Determine the (X, Y) coordinate at the center of the cell enclosing the given text.  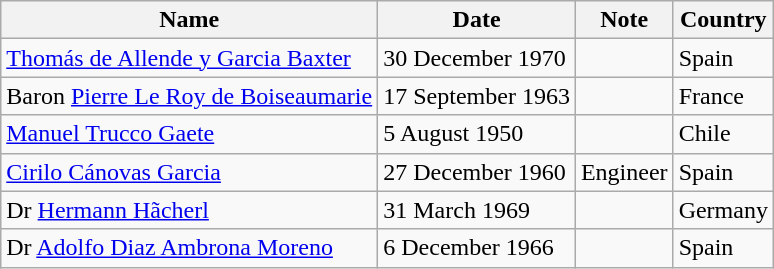
Date (477, 20)
France (723, 96)
6 December 1966 (477, 248)
Germany (723, 210)
Manuel Trucco Gaete (190, 134)
Engineer (624, 172)
Thomás de Allende y Garcia Baxter (190, 58)
17 September 1963 (477, 96)
5 August 1950 (477, 134)
Name (190, 20)
Dr Hermann Hãcherl (190, 210)
Dr Adolfo Diaz Ambrona Moreno (190, 248)
31 March 1969 (477, 210)
Baron Pierre Le Roy de Boiseaumarie (190, 96)
Cirilo Cánovas Garcia (190, 172)
Note (624, 20)
27 December 1960 (477, 172)
Country (723, 20)
30 December 1970 (477, 58)
Chile (723, 134)
